Return [x, y] of the center of cell containing provided text 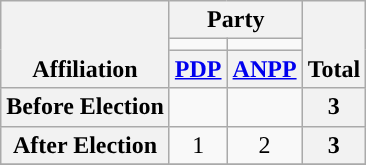
PDP [198, 69]
1 [198, 145]
Party [236, 20]
2 [264, 145]
Before Election [86, 107]
ANPP [264, 69]
Affiliation [86, 44]
Total [334, 44]
After Election [86, 145]
